Detect which cell encompasses the target text, then output its [x, y] center coordinate. 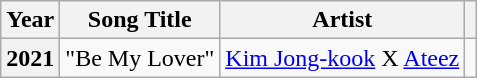
Song Title [140, 20]
"Be My Lover" [140, 58]
2021 [30, 58]
Kim Jong-kook X Ateez [342, 58]
Year [30, 20]
Artist [342, 20]
